Search for the cell housing the specified text and yield its [X, Y] center coordinate. 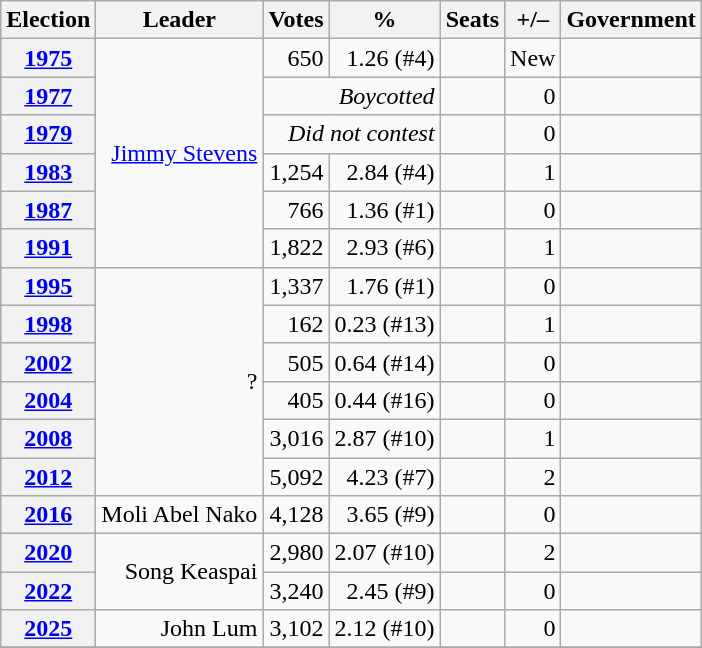
+/– [533, 20]
2025 [48, 629]
1979 [48, 134]
1,822 [296, 248]
1,254 [296, 172]
2008 [48, 438]
New [533, 58]
Votes [296, 20]
5,092 [296, 477]
2012 [48, 477]
1995 [48, 286]
1.76 (#1) [384, 286]
2002 [48, 362]
0.64 (#14) [384, 362]
Election [48, 20]
1991 [48, 248]
2.45 (#9) [384, 591]
2,980 [296, 553]
1975 [48, 58]
1998 [48, 324]
2.87 (#10) [384, 438]
1983 [48, 172]
Jimmy Stevens [180, 153]
Did not contest [352, 134]
162 [296, 324]
2016 [48, 515]
0.44 (#16) [384, 400]
2.84 (#4) [384, 172]
0.23 (#13) [384, 324]
Leader [180, 20]
2022 [48, 591]
3.65 (#9) [384, 515]
? [180, 381]
766 [296, 210]
3,016 [296, 438]
Boycotted [352, 96]
Government [631, 20]
4,128 [296, 515]
650 [296, 58]
3,102 [296, 629]
1977 [48, 96]
1.26 (#4) [384, 58]
Song Keaspai [180, 572]
% [384, 20]
2.07 (#10) [384, 553]
505 [296, 362]
3,240 [296, 591]
2.93 (#6) [384, 248]
2004 [48, 400]
405 [296, 400]
2.12 (#10) [384, 629]
John Lum [180, 629]
2020 [48, 553]
1987 [48, 210]
1,337 [296, 286]
Moli Abel Nako [180, 515]
4.23 (#7) [384, 477]
1.36 (#1) [384, 210]
Seats [472, 20]
